Extract the (X, Y) coordinate from the center of the cell holding the provided text.  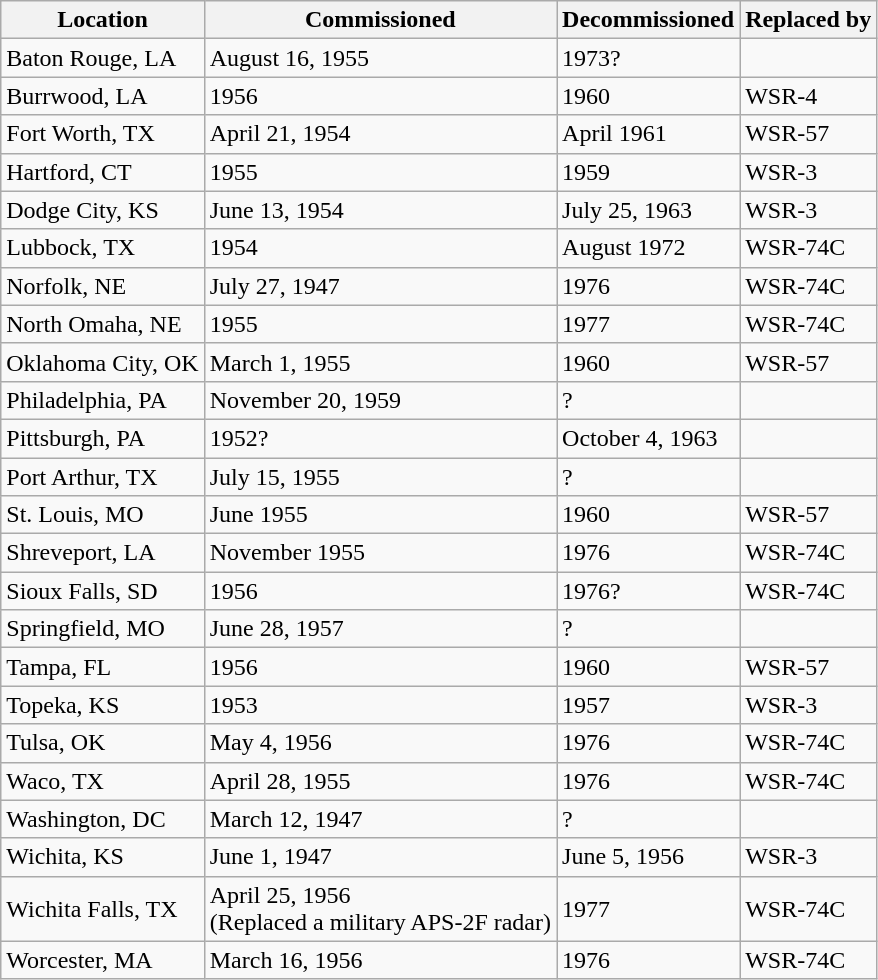
Lubbock, TX (102, 248)
1952? (380, 438)
Dodge City, KS (102, 210)
1953 (380, 705)
Decommissioned (648, 20)
WSR-4 (808, 96)
Worcester, MA (102, 960)
March 16, 1956 (380, 960)
1976? (648, 591)
Wichita Falls, TX (102, 908)
1973? (648, 58)
July 15, 1955 (380, 477)
April 21, 1954 (380, 134)
April 1961 (648, 134)
August 16, 1955 (380, 58)
Tulsa, OK (102, 743)
Port Arthur, TX (102, 477)
Tampa, FL (102, 667)
June 28, 1957 (380, 629)
June 1, 1947 (380, 857)
North Omaha, NE (102, 324)
April 28, 1955 (380, 781)
June 1955 (380, 515)
April 25, 1956(Replaced a military APS-2F radar) (380, 908)
1959 (648, 172)
Topeka, KS (102, 705)
Shreveport, LA (102, 553)
1954 (380, 248)
Fort Worth, TX (102, 134)
Washington, DC (102, 819)
Commissioned (380, 20)
August 1972 (648, 248)
March 1, 1955 (380, 362)
Location (102, 20)
St. Louis, MO (102, 515)
Waco, TX (102, 781)
July 25, 1963 (648, 210)
Wichita, KS (102, 857)
Pittsburgh, PA (102, 438)
Baton Rouge, LA (102, 58)
Philadelphia, PA (102, 400)
Springfield, MO (102, 629)
June 5, 1956 (648, 857)
Sioux Falls, SD (102, 591)
May 4, 1956 (380, 743)
Hartford, CT (102, 172)
March 12, 1947 (380, 819)
Burrwood, LA (102, 96)
Replaced by (808, 20)
1957 (648, 705)
July 27, 1947 (380, 286)
November 20, 1959 (380, 400)
November 1955 (380, 553)
Norfolk, NE (102, 286)
June 13, 1954 (380, 210)
Oklahoma City, OK (102, 362)
October 4, 1963 (648, 438)
